Capture the cell that displays the provided text and extract its (x, y) central coordinate. 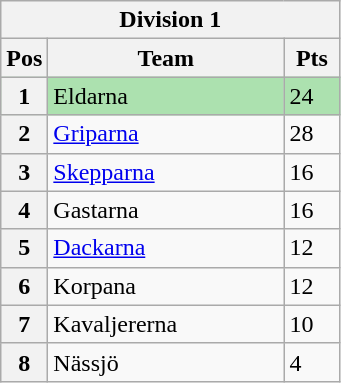
8 (24, 362)
5 (24, 248)
Team (166, 58)
Eldarna (166, 96)
10 (312, 324)
28 (312, 134)
7 (24, 324)
Kavaljererna (166, 324)
Dackarna (166, 248)
Korpana (166, 286)
Division 1 (170, 20)
6 (24, 286)
Skepparna (166, 172)
Pts (312, 58)
3 (24, 172)
2 (24, 134)
Pos (24, 58)
Gastarna (166, 210)
Griparna (166, 134)
24 (312, 96)
1 (24, 96)
Nässjö (166, 362)
